Return (X, Y) of the center of cell containing provided text 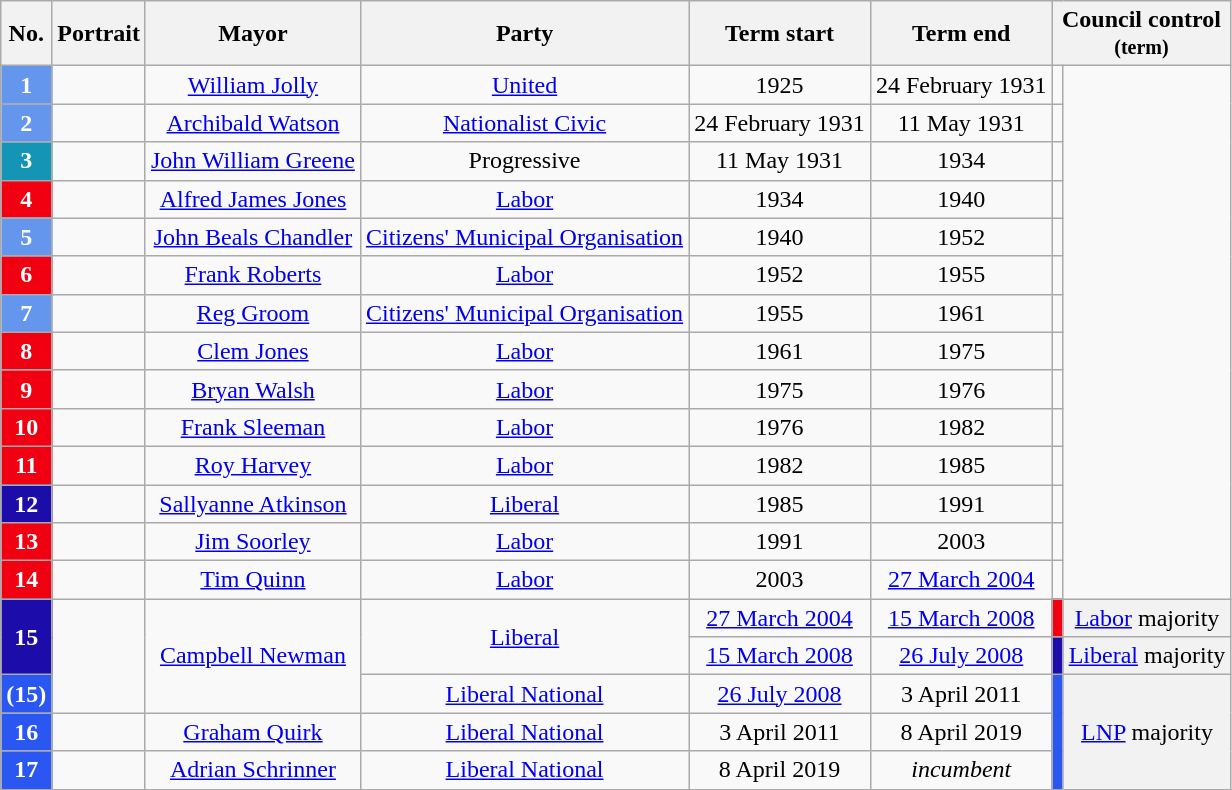
Reg Groom (252, 313)
Frank Roberts (252, 275)
Bryan Walsh (252, 389)
Term start (780, 34)
United (524, 85)
LNP majority (1147, 732)
7 (26, 313)
Liberal majority (1147, 656)
Tim Quinn (252, 580)
17 (26, 770)
Archibald Watson (252, 123)
Portrait (99, 34)
Progressive (524, 161)
2 (26, 123)
12 (26, 503)
Adrian Schrinner (252, 770)
1 (26, 85)
1925 (780, 85)
Campbell Newman (252, 656)
William Jolly (252, 85)
13 (26, 542)
11 (26, 465)
Party (524, 34)
Term end (961, 34)
5 (26, 237)
Labor majority (1147, 618)
8 (26, 351)
Sallyanne Atkinson (252, 503)
10 (26, 427)
Graham Quirk (252, 732)
Frank Sleeman (252, 427)
6 (26, 275)
Jim Soorley (252, 542)
John Beals Chandler (252, 237)
16 (26, 732)
Council control (term) (1142, 34)
(15) (26, 694)
Clem Jones (252, 351)
John William Greene (252, 161)
3 (26, 161)
Mayor (252, 34)
15 (26, 637)
14 (26, 580)
Alfred James Jones (252, 199)
incumbent (961, 770)
Nationalist Civic (524, 123)
No. (26, 34)
4 (26, 199)
Roy Harvey (252, 465)
9 (26, 389)
